Determine the [X, Y] coordinate at the center of the cell enclosing the given text.  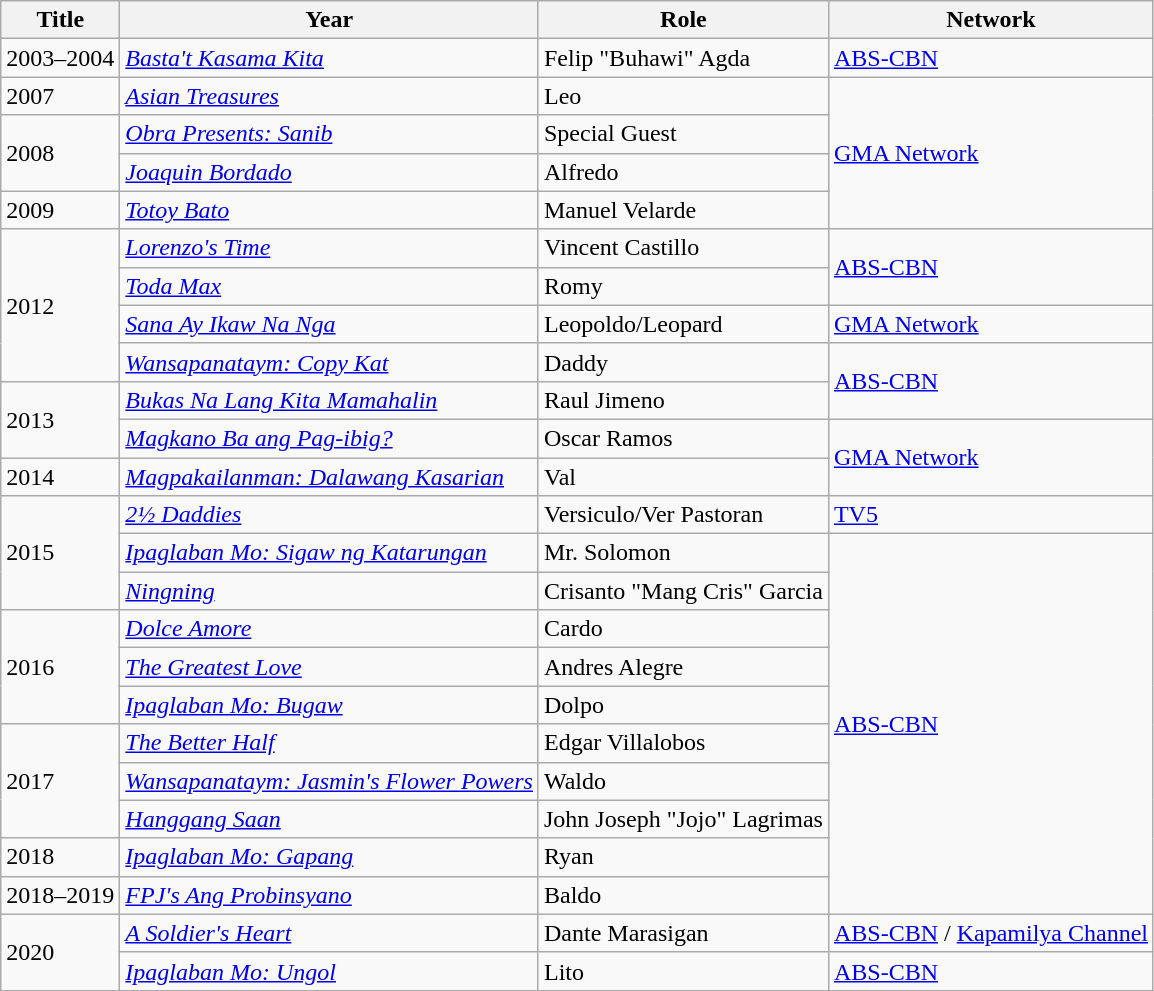
Cardo [683, 629]
2009 [60, 210]
Ningning [330, 591]
Joaquin Bordado [330, 172]
Role [683, 20]
Obra Presents: Sanib [330, 134]
Dolpo [683, 705]
Lito [683, 971]
Ryan [683, 857]
TV5 [990, 515]
Vincent Castillo [683, 248]
2018–2019 [60, 895]
Lorenzo's Time [330, 248]
Manuel Velarde [683, 210]
Asian Treasures [330, 96]
2016 [60, 667]
2015 [60, 553]
Daddy [683, 362]
FPJ's Ang Probinsyano [330, 895]
Alfredo [683, 172]
Baldo [683, 895]
Dante Marasigan [683, 933]
Basta't Kasama Kita [330, 58]
2013 [60, 419]
Oscar Ramos [683, 438]
Waldo [683, 781]
2018 [60, 857]
Mr. Solomon [683, 553]
Ipaglaban Mo: Ungol [330, 971]
Leopoldo/Leopard [683, 324]
Wansapanataym: Copy Kat [330, 362]
Ipaglaban Mo: Sigaw ng Katarungan [330, 553]
2020 [60, 952]
Magkano Ba ang Pag-ibig? [330, 438]
2003–2004 [60, 58]
2½ Daddies [330, 515]
2012 [60, 305]
Val [683, 477]
Network [990, 20]
The Greatest Love [330, 667]
Raul Jimeno [683, 400]
Title [60, 20]
Andres Alegre [683, 667]
Felip "Buhawi" Agda [683, 58]
Ipaglaban Mo: Gapang [330, 857]
Edgar Villalobos [683, 743]
Dolce Amore [330, 629]
Versiculo/Ver Pastoran [683, 515]
Year [330, 20]
Sana Ay Ikaw Na Nga [330, 324]
ABS-CBN / Kapamilya Channel [990, 933]
Magpakailanman: Dalawang Kasarian [330, 477]
2007 [60, 96]
Totoy Bato [330, 210]
Bukas Na Lang Kita Mamahalin [330, 400]
Wansapanataym: Jasmin's Flower Powers [330, 781]
Romy [683, 286]
2014 [60, 477]
The Better Half [330, 743]
Ipaglaban Mo: Bugaw [330, 705]
2008 [60, 153]
John Joseph "Jojo" Lagrimas [683, 819]
Toda Max [330, 286]
A Soldier's Heart [330, 933]
Hanggang Saan [330, 819]
Special Guest [683, 134]
Crisanto "Mang Cris" Garcia [683, 591]
2017 [60, 781]
Leo [683, 96]
